Return (X, Y) of the center of cell containing provided text 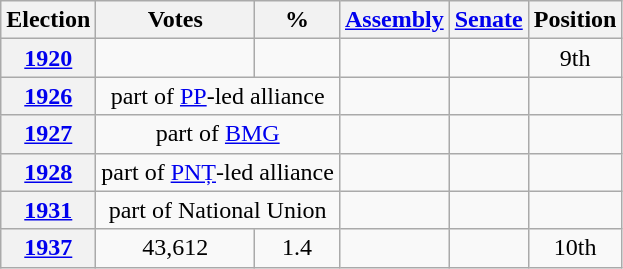
part of National Union (218, 210)
part of BMG (218, 134)
10th (575, 248)
Assembly (394, 20)
1927 (48, 134)
1926 (48, 96)
43,612 (176, 248)
1920 (48, 58)
Position (575, 20)
part of PNȚ-led alliance (218, 172)
Senate (488, 20)
1931 (48, 210)
% (298, 20)
Votes (176, 20)
1928 (48, 172)
9th (575, 58)
Election (48, 20)
1937 (48, 248)
part of PP-led alliance (218, 96)
1.4 (298, 248)
